For the text-containing cell, return its midpoint in (X, Y) coordinate format. 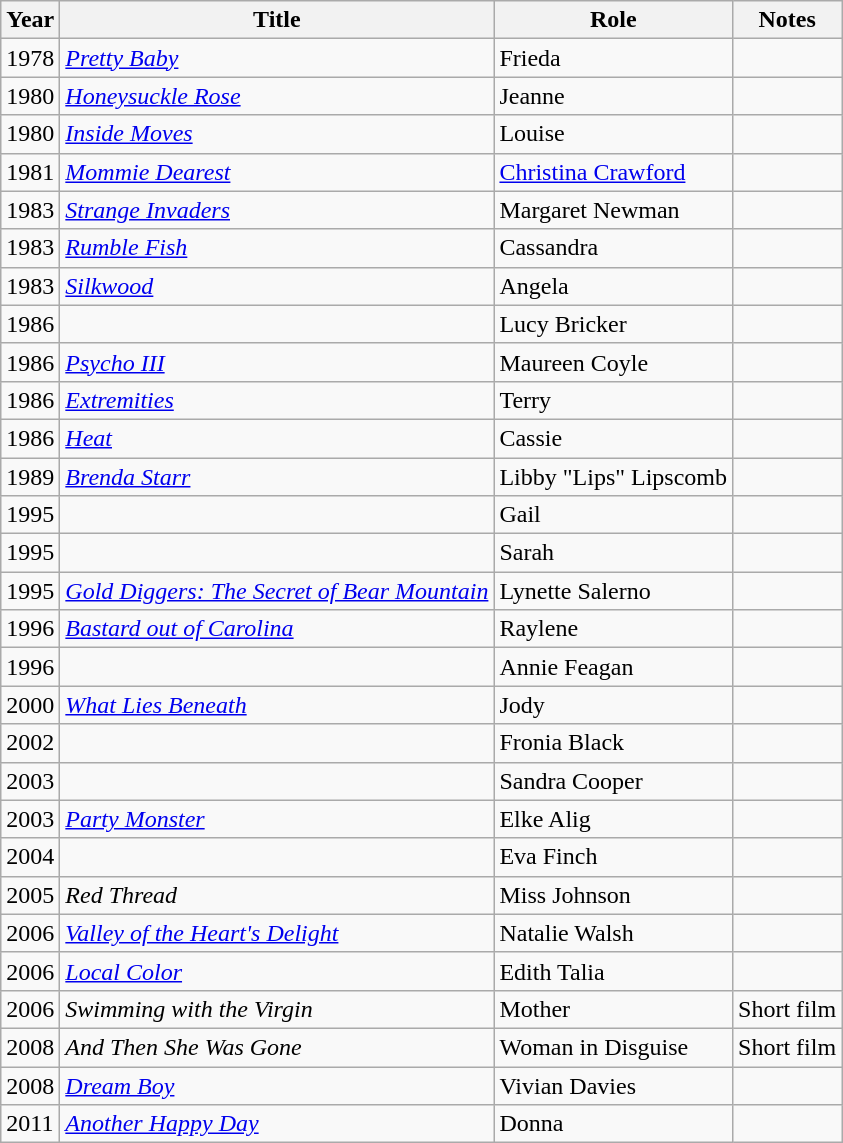
Gail (614, 515)
Jeanne (614, 96)
Gold Diggers: The Secret of Bear Mountain (277, 591)
Fronia Black (614, 743)
Cassie (614, 438)
Local Color (277, 971)
Raylene (614, 629)
Margaret Newman (614, 210)
Woman in Disguise (614, 1047)
Maureen Coyle (614, 362)
Terry (614, 400)
Eva Finch (614, 857)
1981 (30, 172)
Sarah (614, 553)
2002 (30, 743)
Honeysuckle Rose (277, 96)
2004 (30, 857)
2011 (30, 1124)
2005 (30, 895)
Dream Boy (277, 1085)
1978 (30, 58)
Elke Alig (614, 819)
Role (614, 20)
What Lies Beneath (277, 705)
Swimming with the Virgin (277, 1009)
Rumble Fish (277, 248)
Inside Moves (277, 134)
Sandra Cooper (614, 781)
Natalie Walsh (614, 933)
Extremities (277, 400)
Brenda Starr (277, 477)
Libby "Lips" Lipscomb (614, 477)
Edith Talia (614, 971)
1989 (30, 477)
Miss Johnson (614, 895)
Notes (788, 20)
Frieda (614, 58)
Valley of the Heart's Delight (277, 933)
Silkwood (277, 286)
Psycho III (277, 362)
Lucy Bricker (614, 324)
Mommie Dearest (277, 172)
Louise (614, 134)
Jody (614, 705)
Cassandra (614, 248)
2000 (30, 705)
Another Happy Day (277, 1124)
Heat (277, 438)
Vivian Davies (614, 1085)
Title (277, 20)
Lynette Salerno (614, 591)
Party Monster (277, 819)
Christina Crawford (614, 172)
Bastard out of Carolina (277, 629)
Pretty Baby (277, 58)
Red Thread (277, 895)
Angela (614, 286)
And Then She Was Gone (277, 1047)
Annie Feagan (614, 667)
Mother (614, 1009)
Strange Invaders (277, 210)
Year (30, 20)
Donna (614, 1124)
